From the cell containing the given text, extract its center point as [X, Y] coordinate. 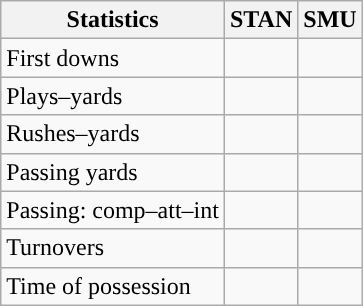
Passing: comp–att–int [113, 210]
Passing yards [113, 172]
Turnovers [113, 248]
First downs [113, 58]
Statistics [113, 20]
SMU [330, 20]
Plays–yards [113, 96]
Rushes–yards [113, 134]
Time of possession [113, 286]
STAN [260, 20]
